For the text-containing cell, return its midpoint in [X, Y] coordinate format. 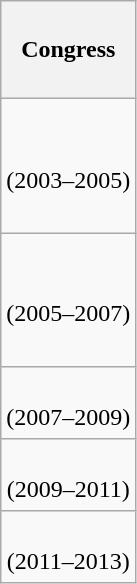
(2009–2011) [68, 475]
(2007–2009) [68, 403]
Congress [68, 50]
(2011–2013) [68, 547]
(2003–2005) [68, 166]
(2005–2007) [68, 300]
